Determine the (x, y) coordinate at the center of the cell enclosing the given text.  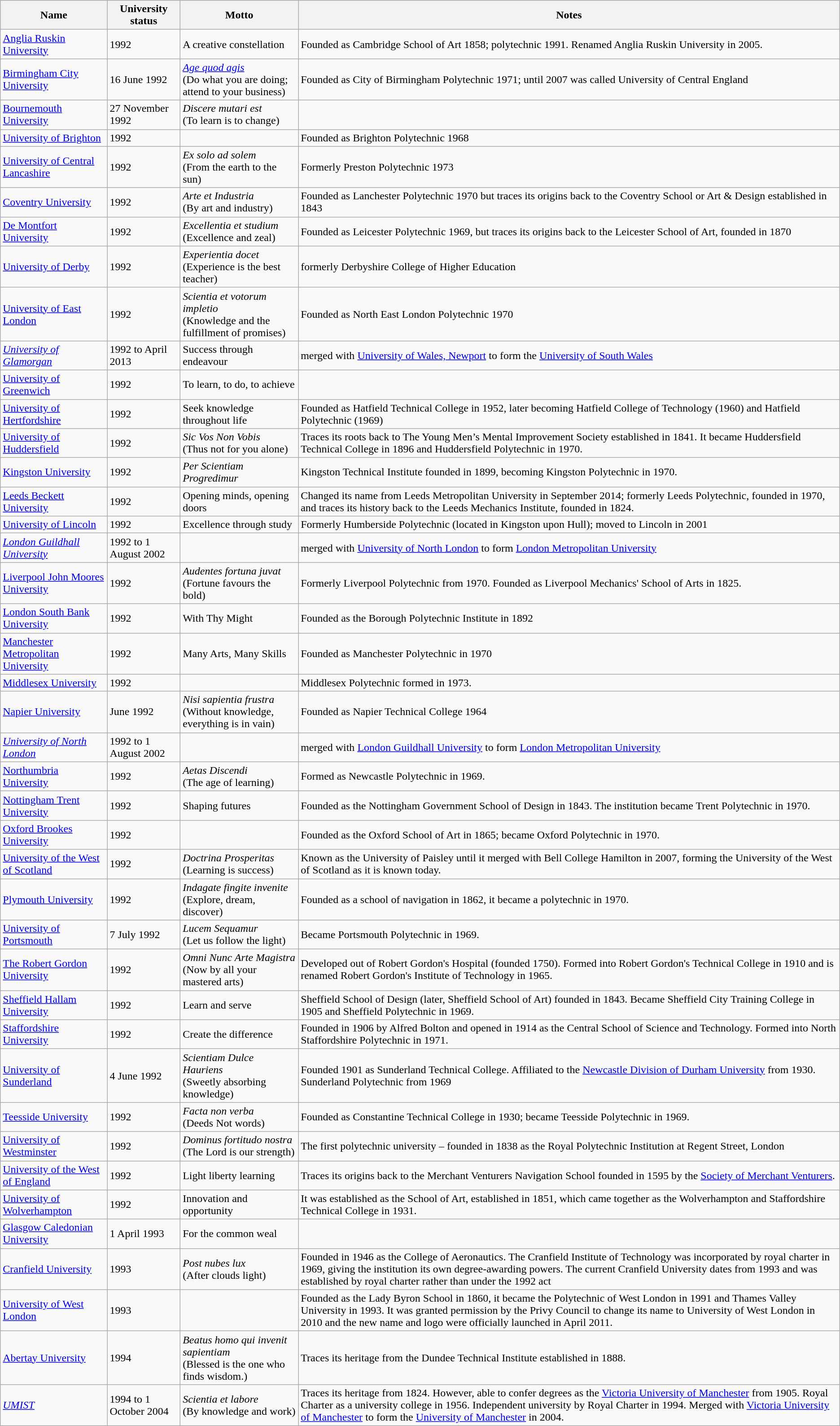
Teesside University (54, 1117)
Post nubes lux(After clouds light) (240, 1269)
merged with University of North London to form London Metropolitan University (569, 548)
The Robert Gordon University (54, 970)
A creative constellation (240, 44)
Middlesex Polytechnic formed in 1973. (569, 683)
Traces its origins back to the Merchant Venturers Navigation School founded in 1595 by the Society of Merchant Venturers. (569, 1175)
University of the West of Scotland (54, 864)
University of Lincoln (54, 525)
University of the West of England (54, 1175)
7 July 1992 (144, 935)
Birmingham City University (54, 79)
27 November 1992 (144, 115)
Founded as the Nottingham Government School of Design in 1843. The institution became Trent Polytechnic in 1970. (569, 805)
The first polytechnic university – founded in 1838 as the Royal Polytechnic Institution at Regent Street, London (569, 1146)
Many Arts, Many Skills (240, 654)
Audentes fortuna juvat(Fortune favours the bold) (240, 583)
Scientia et votorum impletio(Knowledge and the fulfillment of promises) (240, 314)
Ex solo ad solem(From the earth to the sun) (240, 167)
Founded as Leicester Polytechnic 1969, but traces its origins back to the Leicester School of Art, founded in 1870 (569, 232)
Experientia docet(Experience is the best teacher) (240, 267)
With Thy Might (240, 619)
University of Portsmouth (54, 935)
UMIST (54, 1405)
Excellence through study (240, 525)
Founded as Cambridge School of Art 1858; polytechnic 1991. Renamed Anglia Ruskin University in 2005. (569, 44)
Seek knowledge throughout life (240, 414)
Name (54, 15)
Staffordshire University (54, 1034)
Bournemouth University (54, 115)
Founded as Napier Technical College 1964 (569, 712)
Formerly Liverpool Polytechnic from 1970. Founded as Liverpool Mechanics' School of Arts in 1825. (569, 583)
Scientiam Dulce Hauriens(Sweetly absorbing knowledge) (240, 1075)
For the common weal (240, 1233)
Middlesex University (54, 683)
London Guildhall University (54, 548)
University of Hertfordshire (54, 414)
Dominus fortitudo nostra(The Lord is our strength) (240, 1146)
University of Westminster (54, 1146)
1994 (144, 1357)
Sic Vos Non Vobis(Thus not for you alone) (240, 443)
Shaping futures (240, 805)
De Montfort University (54, 232)
Beatus homo qui invenit sapientiam(Blessed is the one who finds wisdom.) (240, 1357)
Age quod agis(Do what you are doing; attend to your business) (240, 79)
Coventry University (54, 202)
1992 to April 2013 (144, 355)
Founded as Lanchester Polytechnic 1970 but traces its origins back to the Coventry School or Art & Design established in 1843 (569, 202)
Create the difference (240, 1034)
Facta non verba(Deeds Not words) (240, 1117)
Napier University (54, 712)
University of Central Lancashire (54, 167)
Manchester Metropolitan University (54, 654)
Formerly Humberside Polytechnic (located in Kingston upon Hull); moved to Lincoln in 2001 (569, 525)
formerly Derbyshire College of Higher Education (569, 267)
University of Brighton (54, 138)
University of North London (54, 747)
University of Huddersfield (54, 443)
Formed as Newcastle Polytechnic in 1969. (569, 777)
Aetas Discendi(The age of learning) (240, 777)
Founded as Brighton Polytechnic 1968 (569, 138)
Plymouth University (54, 899)
June 1992 (144, 712)
University of Derby (54, 267)
Kingston Technical Institute founded in 1899, becoming Kingston Polytechnic in 1970. (569, 472)
Per Scientiam Progredimur (240, 472)
Founded as Manchester Polytechnic in 1970 (569, 654)
Liverpool John Moores University (54, 583)
Anglia Ruskin University (54, 44)
Abertay University (54, 1357)
Founded as Constantine Technical College in 1930; became Teesside Polytechnic in 1969. (569, 1117)
merged with London Guildhall University to form London Metropolitan University (569, 747)
Nisi sapientia frustra(Without knowledge, everything is in vain) (240, 712)
University of Greenwich (54, 384)
Leeds Beckett University (54, 502)
University of West London (54, 1310)
16 June 1992 (144, 79)
University of Glamorgan (54, 355)
It was established as the School of Art, established in 1851, which came together as the Wolverhampton and Staffordshire Technical College in 1931. (569, 1205)
1994 to 1 October 2004 (144, 1405)
Scientia et labore(By knowledge and work) (240, 1405)
Founded as Hatfield Technical College in 1952, later becoming Hatfield College of Technology (1960) and Hatfield Polytechnic (1969) (569, 414)
4 June 1992 (144, 1075)
London South Bank University (54, 619)
To learn, to do, to achieve (240, 384)
Became Portsmouth Polytechnic in 1969. (569, 935)
Omni Nunc Arte Magistra(Now by all your mastered arts) (240, 970)
Formerly Preston Polytechnic 1973 (569, 167)
Glasgow Caledonian University (54, 1233)
Learn and serve (240, 1005)
Lucem Sequamur(Let us follow the light) (240, 935)
1 April 1993 (144, 1233)
Cranfield University (54, 1269)
merged with University of Wales, Newport to form the University of South Wales (569, 355)
Discere mutari est(To learn is to change) (240, 115)
University of East London (54, 314)
Nottingham Trent University (54, 805)
Founded as North East London Polytechnic 1970 (569, 314)
University of Wolverhampton (54, 1205)
Sheffield Hallam University (54, 1005)
Innovation and opportunity (240, 1205)
Success through endeavour (240, 355)
Founded as the Oxford School of Art in 1865; became Oxford Polytechnic in 1970. (569, 835)
Excellentia et studium(Excellence and zeal) (240, 232)
Founded as the Borough Polytechnic Institute in 1892 (569, 619)
University status (144, 15)
Light liberty learning (240, 1175)
Indagate fingite invenite(Explore, dream, discover) (240, 899)
Notes (569, 15)
Founded as a school of navigation in 1862, it became a polytechnic in 1970. (569, 899)
Oxford Brookes University (54, 835)
University of Sunderland (54, 1075)
Motto (240, 15)
Opening minds, opening doors (240, 502)
Founded as City of Birmingham Polytechnic 1971; until 2007 was called University of Central England (569, 79)
Northumbria University (54, 777)
Kingston University (54, 472)
Founded 1901 as Sunderland Technical College. Affiliated to the Newcastle Division of Durham University from 1930. Sunderland Polytechnic from 1969 (569, 1075)
Arte et Industria(By art and industry) (240, 202)
Doctrina Prosperitas(Learning is success) (240, 864)
Traces its heritage from the Dundee Technical Institute established in 1888. (569, 1357)
